Capture the cell that displays the provided text and extract its [X, Y] central coordinate. 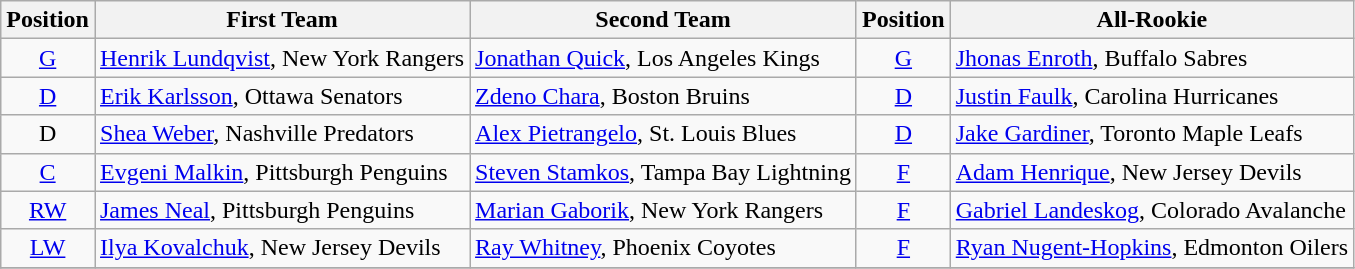
Alex Pietrangelo, St. Louis Blues [664, 134]
Ilya Kovalchuk, New Jersey Devils [282, 248]
Gabriel Landeskog, Colorado Avalanche [1152, 210]
Zdeno Chara, Boston Bruins [664, 96]
Jhonas Enroth, Buffalo Sabres [1152, 58]
Ryan Nugent-Hopkins, Edmonton Oilers [1152, 248]
RW [48, 210]
All-Rookie [1152, 20]
Marian Gaborik, New York Rangers [664, 210]
First Team [282, 20]
Steven Stamkos, Tampa Bay Lightning [664, 172]
Shea Weber, Nashville Predators [282, 134]
Jonathan Quick, Los Angeles Kings [664, 58]
Erik Karlsson, Ottawa Senators [282, 96]
C [48, 172]
Jake Gardiner, Toronto Maple Leafs [1152, 134]
Adam Henrique, New Jersey Devils [1152, 172]
Ray Whitney, Phoenix Coyotes [664, 248]
Henrik Lundqvist, New York Rangers [282, 58]
LW [48, 248]
James Neal, Pittsburgh Penguins [282, 210]
Justin Faulk, Carolina Hurricanes [1152, 96]
Evgeni Malkin, Pittsburgh Penguins [282, 172]
Second Team [664, 20]
